Locate the cell with the specified text and output its (X, Y) center coordinate. 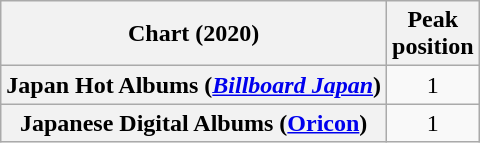
Peakposition (433, 34)
Chart (2020) (194, 34)
Japanese Digital Albums (Oricon) (194, 123)
Japan Hot Albums (Billboard Japan) (194, 85)
